Locate the cell with the specified text and output its (x, y) center coordinate. 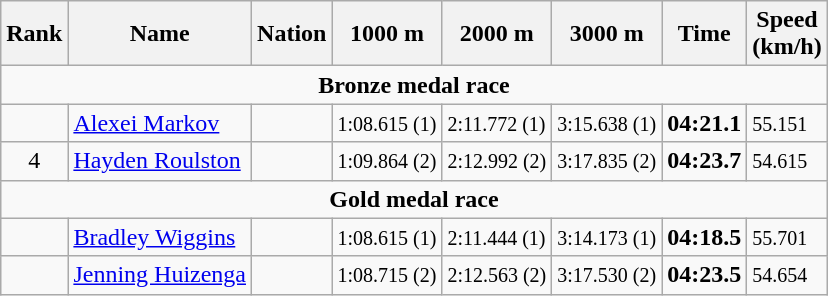
04:23.5 (704, 275)
Time (704, 34)
04:18.5 (704, 237)
1:09.864 (2) (387, 161)
Jenning Huizenga (160, 275)
1000 m (387, 34)
3:14.173 (1) (607, 237)
2000 m (497, 34)
Name (160, 34)
54.615 (787, 161)
2:11.444 (1) (497, 237)
Bronze medal race (414, 85)
Bradley Wiggins (160, 237)
04:23.7 (704, 161)
3:17.530 (2) (607, 275)
Alexei Markov (160, 123)
04:21.1 (704, 123)
3000 m (607, 34)
2:12.563 (2) (497, 275)
3:17.835 (2) (607, 161)
Speed(km/h) (787, 34)
54.654 (787, 275)
1:08.715 (2) (387, 275)
Gold medal race (414, 199)
Rank (34, 34)
55.151 (787, 123)
Nation (292, 34)
4 (34, 161)
55.701 (787, 237)
Hayden Roulston (160, 161)
2:12.992 (2) (497, 161)
3:15.638 (1) (607, 123)
2:11.772 (1) (497, 123)
